Return [x, y] of the center of cell containing provided text 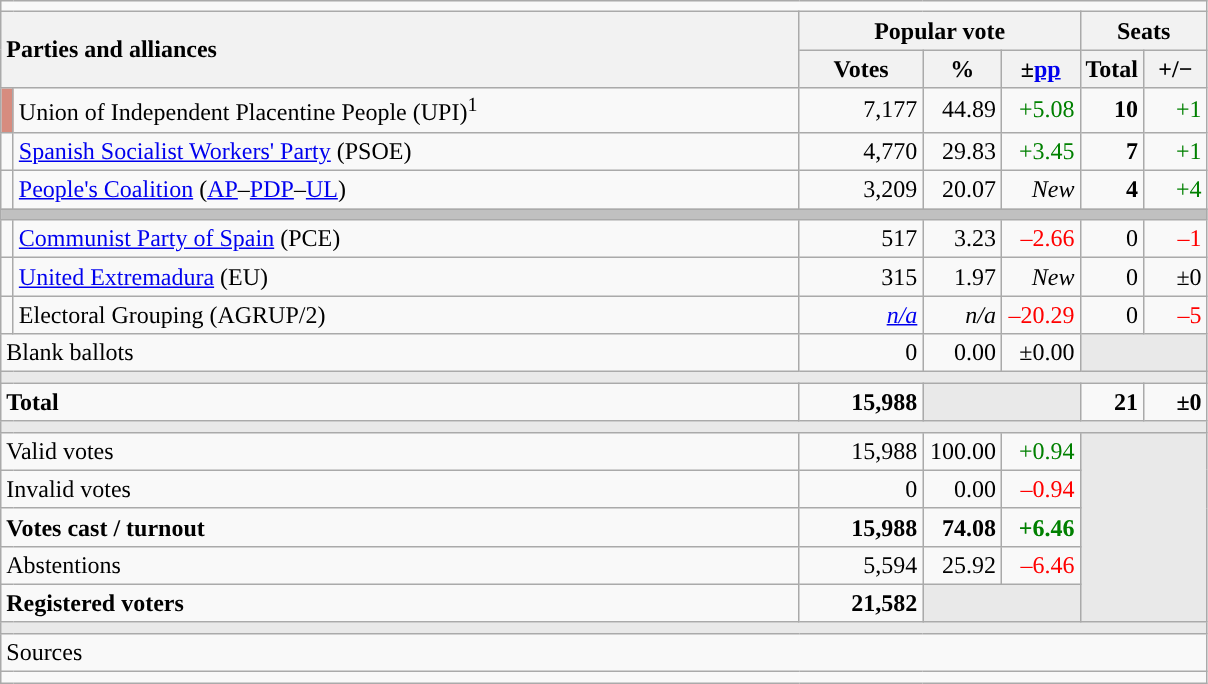
–2.66 [1040, 239]
21 [1112, 402]
44.89 [962, 110]
315 [861, 277]
Votes cast / turnout [400, 527]
1.97 [962, 277]
±pp [1040, 69]
3.23 [962, 239]
5,594 [861, 565]
3,209 [861, 190]
Union of Independent Placentine People (UPI)1 [406, 110]
% [962, 69]
+/− [1176, 69]
+3.45 [1040, 151]
10 [1112, 110]
Abstentions [400, 565]
–1 [1176, 239]
Communist Party of Spain (PCE) [406, 239]
25.92 [962, 565]
+5.08 [1040, 110]
+4 [1176, 190]
Electoral Grouping (AGRUP/2) [406, 315]
–5 [1176, 315]
7,177 [861, 110]
74.08 [962, 527]
100.00 [962, 451]
Parties and alliances [400, 50]
–0.94 [1040, 489]
Seats [1144, 31]
United Extremadura (EU) [406, 277]
517 [861, 239]
29.83 [962, 151]
4,770 [861, 151]
Sources [604, 652]
±0.00 [1040, 353]
Registered voters [400, 603]
+6.46 [1040, 527]
Valid votes [400, 451]
–20.29 [1040, 315]
People's Coalition (AP–PDP–UL) [406, 190]
Spanish Socialist Workers' Party (PSOE) [406, 151]
20.07 [962, 190]
Invalid votes [400, 489]
Popular vote [940, 31]
+0.94 [1040, 451]
7 [1112, 151]
–6.46 [1040, 565]
Blank ballots [400, 353]
21,582 [861, 603]
Votes [861, 69]
4 [1112, 190]
